Output the [x, y] coordinate of the center of the cell containing the given text.  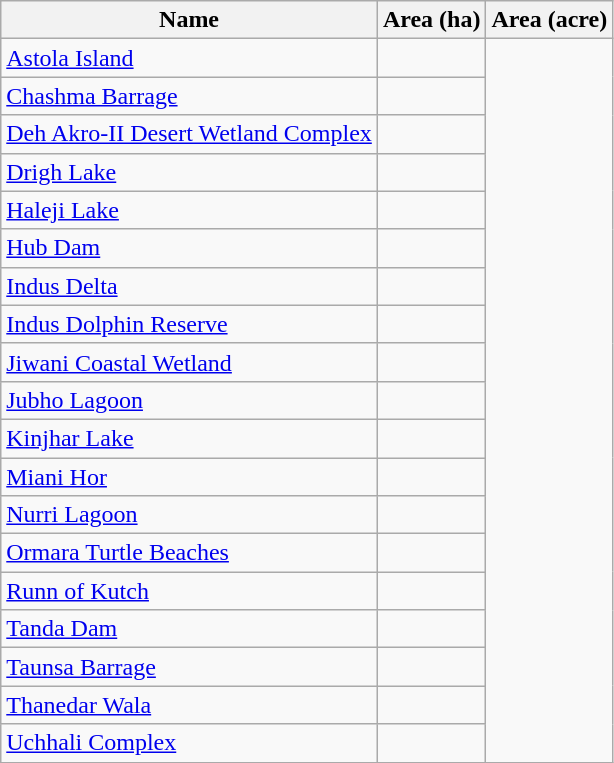
Runn of Kutch [190, 591]
Ormara Turtle Beaches [190, 553]
Nurri Lagoon [190, 515]
Deh Akro-II Desert Wetland Complex [190, 134]
Area (acre) [550, 20]
Miani Hor [190, 477]
Chashma Barrage [190, 96]
Thanedar Wala [190, 705]
Tanda Dam [190, 629]
Indus Dolphin Reserve [190, 324]
Uchhali Complex [190, 743]
Hub Dam [190, 248]
Jiwani Coastal Wetland [190, 362]
Area (ha) [432, 20]
Indus Delta [190, 286]
Name [190, 20]
Taunsa Barrage [190, 667]
Jubho Lagoon [190, 400]
Kinjhar Lake [190, 438]
Drigh Lake [190, 172]
Astola Island [190, 58]
Haleji Lake [190, 210]
